Locate the cell with the specified text and output its (X, Y) center coordinate. 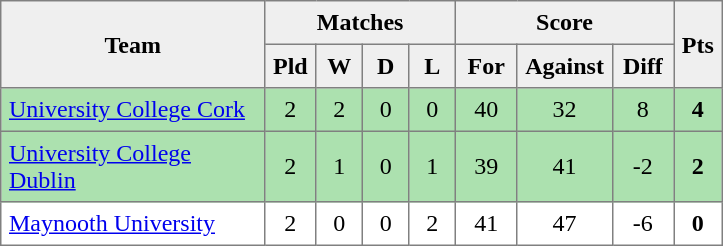
47 (564, 224)
D (385, 66)
University College Dublin (133, 166)
Matches (360, 23)
Score (564, 23)
Pts (698, 44)
-6 (643, 224)
Diff (643, 66)
For (486, 66)
Pld (290, 66)
L (432, 66)
-2 (643, 166)
32 (564, 110)
39 (486, 166)
W (339, 66)
University College Cork (133, 110)
Maynooth University (133, 224)
8 (643, 110)
40 (486, 110)
Against (564, 66)
Team (133, 44)
4 (698, 110)
